Detect which cell encompasses the target text, then output its (x, y) center coordinate. 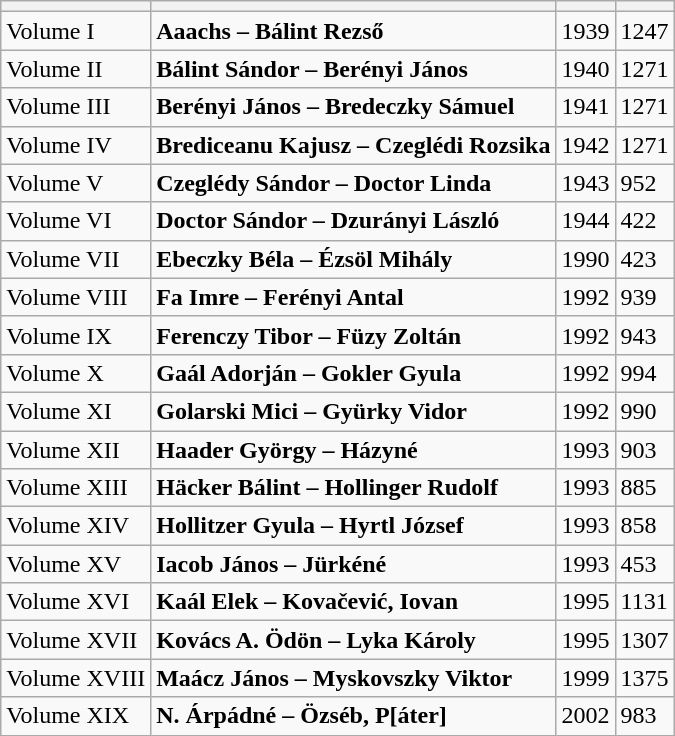
939 (644, 297)
1999 (586, 678)
903 (644, 449)
Hollitzer Gyula – Hyrtl József (354, 526)
Gaál Adorján – Gokler Gyula (354, 373)
1307 (644, 640)
Volume XI (76, 411)
Ebeczky Béla – Ézsöl Mihály (354, 259)
858 (644, 526)
422 (644, 221)
Aaachs – Bálint Rezső (354, 31)
Volume XII (76, 449)
Volume XVI (76, 602)
Volume XVII (76, 640)
994 (644, 373)
Volume III (76, 107)
952 (644, 183)
Maácz János – Myskovszky Viktor (354, 678)
Doctor Sándor – Dzurányi László (354, 221)
Volume XIV (76, 526)
Volume IV (76, 145)
Bálint Sándor – Berényi János (354, 69)
Berényi János – Bredeczky Sámuel (354, 107)
N. Árpádné – Özséb, P[áter] (354, 716)
423 (644, 259)
Volume V (76, 183)
1375 (644, 678)
Iacob János – Jürkéné (354, 564)
1941 (586, 107)
Kaál Elek – Kovačević, Iovan (354, 602)
Häcker Bálint – Hollinger Rudolf (354, 488)
2002 (586, 716)
Volume VIII (76, 297)
Volume II (76, 69)
1944 (586, 221)
Volume VII (76, 259)
Volume XV (76, 564)
1940 (586, 69)
Volume VI (76, 221)
Czeglédy Sándor – Doctor Linda (354, 183)
1990 (586, 259)
Brediceanu Kajusz – Czeglédi Rozsika (354, 145)
1131 (644, 602)
983 (644, 716)
943 (644, 335)
Kovács A. Ödön – Lyka Károly (354, 640)
1942 (586, 145)
Volume XIX (76, 716)
453 (644, 564)
Golarski Mici – Gyürky Vidor (354, 411)
1247 (644, 31)
Volume XVIII (76, 678)
Volume XIII (76, 488)
Fa Imre – Ferényi Antal (354, 297)
885 (644, 488)
1943 (586, 183)
1939 (586, 31)
Haader György – Házyné (354, 449)
990 (644, 411)
Volume I (76, 31)
Volume IX (76, 335)
Ferenczy Tibor – Füzy Zoltán (354, 335)
Volume X (76, 373)
